Provide the [X, Y] coordinate of the cell's center where the given text is located.  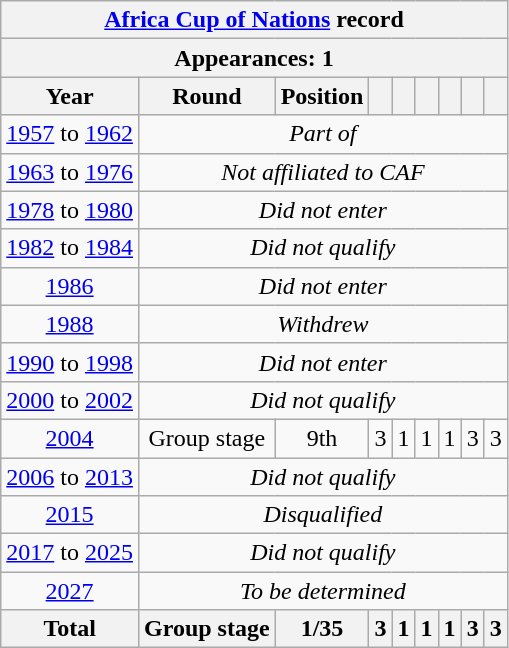
1986 [70, 286]
1988 [70, 324]
1/35 [322, 629]
Disqualified [322, 515]
1990 to 1998 [70, 362]
1978 to 1980 [70, 210]
2000 to 2002 [70, 400]
1963 to 1976 [70, 172]
2006 to 2013 [70, 477]
2015 [70, 515]
Withdrew [322, 324]
2017 to 2025 [70, 553]
Not affiliated to CAF [322, 172]
To be determined [322, 591]
Position [322, 96]
1982 to 1984 [70, 248]
1957 to 1962 [70, 134]
Africa Cup of Nations record [254, 20]
2004 [70, 438]
Part of [322, 134]
Appearances: 1 [254, 58]
2027 [70, 591]
Total [70, 629]
Round [206, 96]
Year [70, 96]
9th [322, 438]
